Determine the (x, y) coordinate at the center of the cell enclosing the given text.  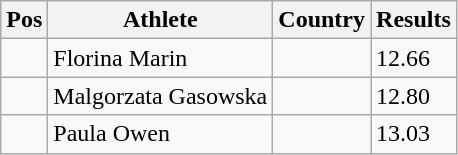
Pos (24, 20)
13.03 (414, 134)
12.80 (414, 96)
Florina Marin (160, 58)
Results (414, 20)
12.66 (414, 58)
Malgorzata Gasowska (160, 96)
Athlete (160, 20)
Paula Owen (160, 134)
Country (322, 20)
